Return (x, y) of the center of cell containing provided text 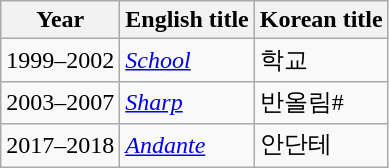
Sharp (187, 102)
Year (60, 20)
School (187, 60)
안단테 (321, 146)
1999–2002 (60, 60)
Korean title (321, 20)
English title (187, 20)
반올림# (321, 102)
학교 (321, 60)
Andante (187, 146)
2003–2007 (60, 102)
2017–2018 (60, 146)
